Extract the (X, Y) coordinate from the center of the cell holding the provided text.  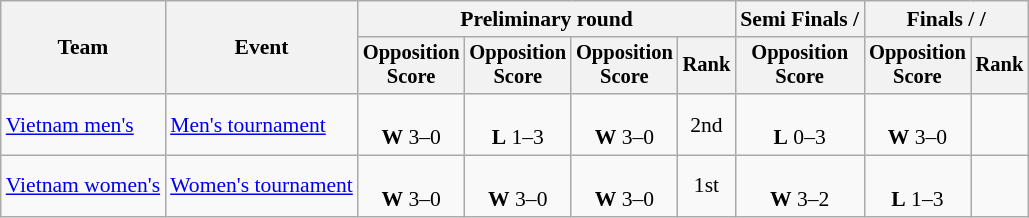
Women's tournament (262, 186)
Team (83, 48)
Vietnam women's (83, 186)
1st (707, 186)
Preliminary round (546, 19)
L 0–3 (800, 124)
Men's tournament (262, 124)
2nd (707, 124)
Vietnam men's (83, 124)
Finals / / (946, 19)
Semi Finals / (800, 19)
Event (262, 48)
W 3–2 (800, 186)
